For the text-containing cell, return its midpoint in [X, Y] coordinate format. 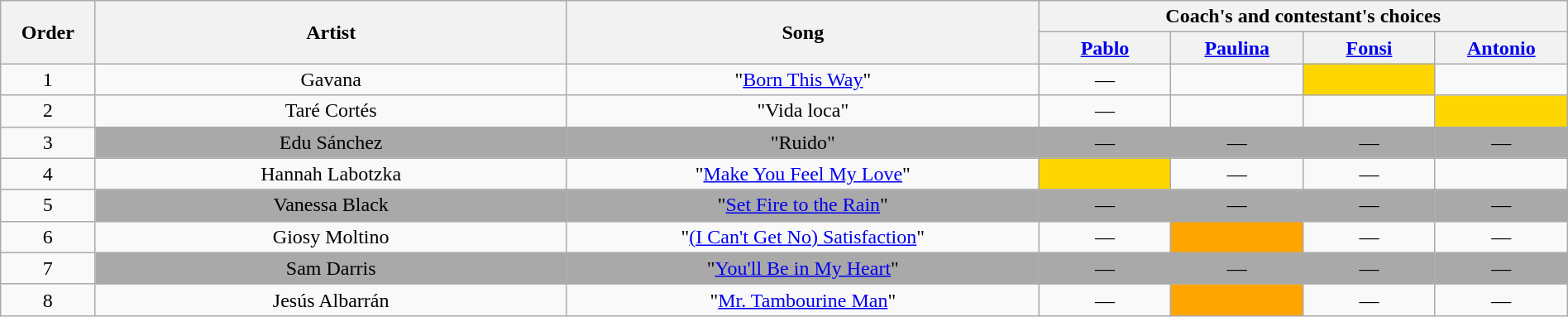
"You'll Be in My Heart" [802, 268]
"(I Can't Get No) Satisfaction" [802, 237]
Coach's and contestant's choices [1303, 17]
Fonsi [1370, 48]
Edu Sánchez [331, 142]
Paulina [1237, 48]
8 [48, 300]
7 [48, 268]
"Mr. Tambourine Man" [802, 300]
6 [48, 237]
Vanessa Black [331, 205]
Jesús Albarrán [331, 300]
"Vida loca" [802, 111]
Taré Cortés [331, 111]
2 [48, 111]
4 [48, 174]
Artist [331, 32]
Gavana [331, 79]
Antonio [1501, 48]
"Ruido" [802, 142]
Sam Darris [331, 268]
Song [802, 32]
3 [48, 142]
"Make You Feel My Love" [802, 174]
"Born This Way" [802, 79]
"Set Fire to the Rain" [802, 205]
1 [48, 79]
5 [48, 205]
Hannah Labotzka [331, 174]
Order [48, 32]
Giosy Moltino [331, 237]
Pablo [1105, 48]
